Capture the cell that displays the provided text and extract its (X, Y) central coordinate. 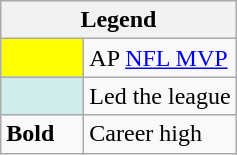
Career high (160, 134)
AP NFL MVP (160, 58)
Bold (42, 134)
Legend (118, 20)
Led the league (160, 96)
